Capture the cell that displays the provided text and extract its (X, Y) central coordinate. 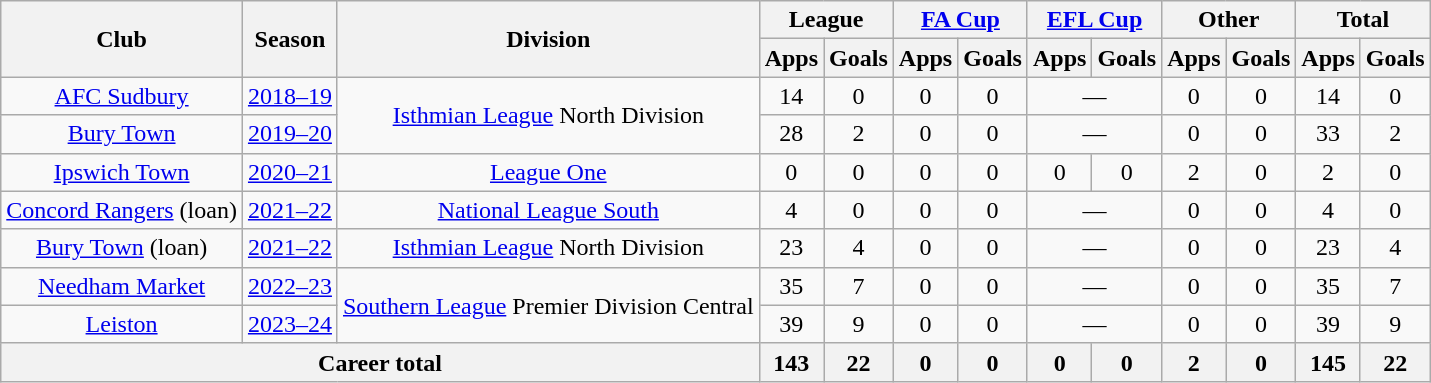
Season (290, 39)
League (826, 20)
2023–24 (290, 324)
Southern League Premier Division Central (548, 305)
Career total (380, 362)
Needham Market (122, 286)
National League South (548, 210)
145 (1328, 362)
143 (791, 362)
AFC Sudbury (122, 96)
2018–19 (290, 96)
2020–21 (290, 172)
Division (548, 39)
2019–20 (290, 134)
Total (1363, 20)
28 (791, 134)
Bury Town (122, 134)
2022–23 (290, 286)
33 (1328, 134)
Bury Town (loan) (122, 248)
League One (548, 172)
Leiston (122, 324)
Concord Rangers (loan) (122, 210)
Other (1229, 20)
Ipswich Town (122, 172)
Club (122, 39)
FA Cup (960, 20)
EFL Cup (1094, 20)
